Detect which cell encompasses the target text, then output its [X, Y] center coordinate. 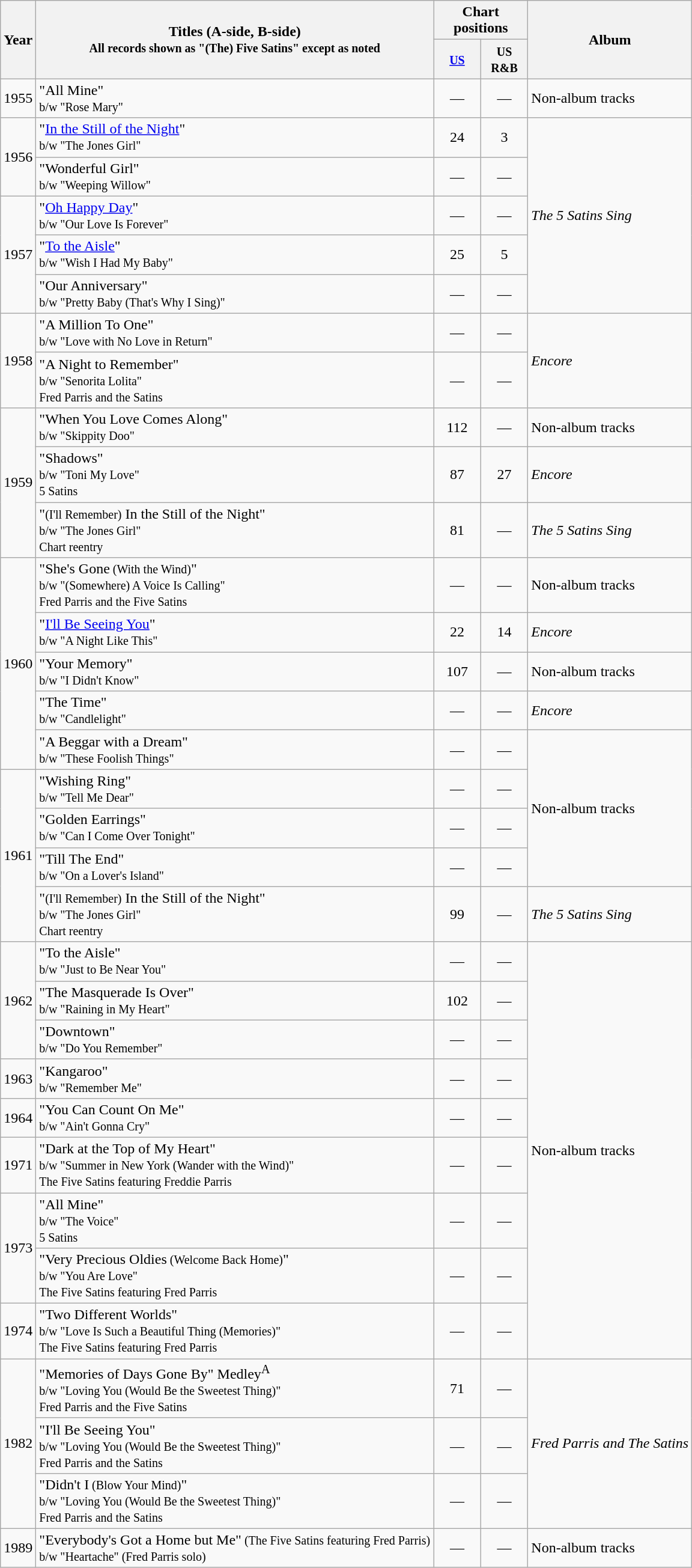
"All Mine"b/w "Rose Mary" [235, 99]
"To the Aisle"b/w "Wish I Had My Baby" [235, 255]
"When You Love Comes Along"b/w "Skippity Doo" [235, 427]
107 [458, 672]
14 [505, 632]
"Didn't I (Blow Your Mind)"b/w "Loving You (Would Be the Sweetest Thing)"Fred Parris and the Satins [235, 1501]
24 [458, 137]
3 [505, 137]
102 [458, 1000]
87 [458, 474]
1956 [18, 157]
US [458, 59]
"Memories of Days Gone By" MedleyAb/w "Loving You (Would Be the Sweetest Thing)"Fred Parris and the Five Satins [235, 1388]
1959 [18, 482]
1973 [18, 1248]
71 [458, 1388]
"She's Gone (With the Wind)"b/w "(Somewhere) A Voice Is Calling"Fred Parris and the Five Satins [235, 585]
"Very Precious Oldies (Welcome Back Home)"b/w "You Are Love"The Five Satins featuring Fred Parris [235, 1276]
1957 [18, 255]
1962 [18, 1000]
US R&B [505, 59]
"Golden Earrings"b/w "Can I Come Over Tonight" [235, 828]
"Everybody's Got a Home but Me" (The Five Satins featuring Fred Parris)b/w "Heartache" (Fred Parris solo) [235, 1548]
"Kangaroo"b/w "Remember Me" [235, 1078]
"A Million To One"b/w "Love with No Love in Return" [235, 333]
112 [458, 427]
22 [458, 632]
"I'll Be Seeing You"b/w "Loving You (Would Be the Sweetest Thing)"Fred Parris and the Satins [235, 1445]
1964 [18, 1118]
"Oh Happy Day"b/w "Our Love Is Forever" [235, 215]
1961 [18, 856]
"To the Aisle"b/w "Just to Be Near You" [235, 962]
"Dark at the Top of My Heart"b/w "Summer in New York (Wander with the Wind)"The Five Satins featuring Freddie Parris [235, 1165]
"Wishing Ring"b/w "Tell Me Dear" [235, 789]
"In the Still of the Night"b/w "The Jones Girl" [235, 137]
1971 [18, 1165]
Year [18, 40]
"Two Different Worlds"b/w "Love Is Such a Beautiful Thing (Memories)"The Five Satins featuring Fred Parris [235, 1331]
"Our Anniversary"b/w "Pretty Baby (That's Why I Sing)" [235, 293]
99 [458, 914]
"Shadows"b/w "Toni My Love"5 Satins [235, 474]
81 [458, 530]
5 [505, 255]
"I'll Be Seeing You"b/w "A Night Like This" [235, 632]
1960 [18, 664]
"A Night to Remember"b/w "Senorita Lolita"Fred Parris and the Satins [235, 380]
"Till The End"b/w "On a Lover's Island" [235, 867]
"All Mine"b/w "The Voice"5 Satins [235, 1220]
1982 [18, 1444]
1955 [18, 99]
1989 [18, 1548]
1963 [18, 1078]
Titles (A-side, B-side)All records shown as "(The) Five Satins" except as noted [235, 40]
"Downtown"b/w "Do You Remember" [235, 1040]
25 [458, 255]
"The Time"b/w "Candlelight" [235, 710]
"Wonderful Girl"b/w "Weeping Willow" [235, 177]
27 [505, 474]
Album [610, 40]
"A Beggar with a Dream"b/w "These Foolish Things" [235, 750]
Fred Parris and The Satins [610, 1444]
1974 [18, 1331]
"Your Memory"b/w "I Didn't Know" [235, 672]
"The Masquerade Is Over"b/w "Raining in My Heart" [235, 1000]
"You Can Count On Me"b/w "Ain't Gonna Cry" [235, 1118]
1958 [18, 361]
Chart positions [481, 20]
